Search for the cell housing the specified text and yield its [X, Y] center coordinate. 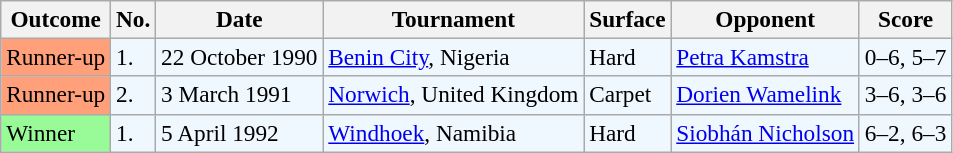
2. [134, 95]
Windhoek, Namibia [454, 133]
Outcome [56, 19]
5 April 1992 [240, 133]
Tournament [454, 19]
Date [240, 19]
3–6, 3–6 [905, 95]
6–2, 6–3 [905, 133]
Dorien Wamelink [766, 95]
Siobhán Nicholson [766, 133]
3 March 1991 [240, 95]
No. [134, 19]
Petra Kamstra [766, 57]
0–6, 5–7 [905, 57]
Carpet [628, 95]
Surface [628, 19]
22 October 1990 [240, 57]
Winner [56, 133]
Score [905, 19]
Opponent [766, 19]
Norwich, United Kingdom [454, 95]
Benin City, Nigeria [454, 57]
